Return the [X, Y] coordinate for the center point of the cell that contains the specified text.  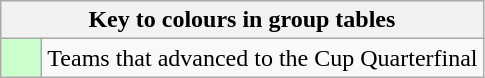
Key to colours in group tables [242, 20]
Teams that advanced to the Cup Quarterfinal [262, 58]
